From the cell containing the given text, extract its center point as [X, Y] coordinate. 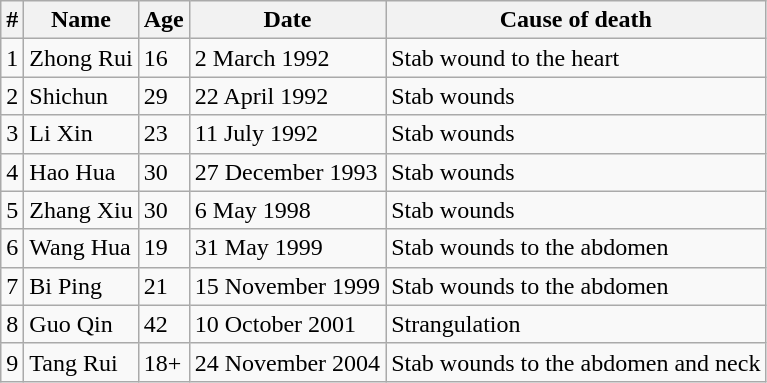
Wang Hua [81, 248]
Zhang Xiu [81, 210]
# [12, 20]
7 [12, 286]
Hao Hua [81, 172]
31 May 1999 [287, 248]
27 December 1993 [287, 172]
Stab wound to the heart [576, 58]
2 [12, 96]
5 [12, 210]
23 [164, 134]
Stab wounds to the abdomen and neck [576, 362]
10 October 2001 [287, 324]
Strangulation [576, 324]
Shichun [81, 96]
19 [164, 248]
6 May 1998 [287, 210]
42 [164, 324]
16 [164, 58]
Cause of death [576, 20]
24 November 2004 [287, 362]
1 [12, 58]
3 [12, 134]
22 April 1992 [287, 96]
Bi Ping [81, 286]
29 [164, 96]
4 [12, 172]
Li Xin [81, 134]
15 November 1999 [287, 286]
11 July 1992 [287, 134]
Age [164, 20]
21 [164, 286]
6 [12, 248]
9 [12, 362]
18+ [164, 362]
Date [287, 20]
Zhong Rui [81, 58]
8 [12, 324]
Name [81, 20]
2 March 1992 [287, 58]
Tang Rui [81, 362]
Guo Qin [81, 324]
